Capture the cell that displays the provided text and extract its [X, Y] central coordinate. 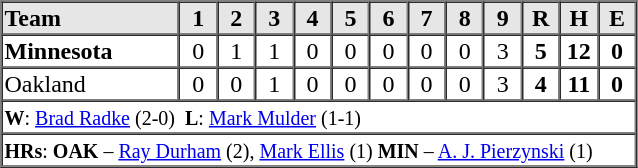
Minnesota [91, 50]
W: Brad Radke (2-0) L: Mark Mulder (1-1) [319, 116]
8 [465, 18]
H [579, 18]
HRs: OAK – Ray Durham (2), Mark Ellis (1) MIN – A. J. Pierzynski (1) [319, 150]
12 [579, 50]
7 [427, 18]
2 [236, 18]
Team [91, 18]
R [541, 18]
9 [503, 18]
E [617, 18]
6 [388, 18]
Oakland [91, 84]
11 [579, 84]
